Identify which cell holds the provided text, then report its (X, Y) central coordinate. 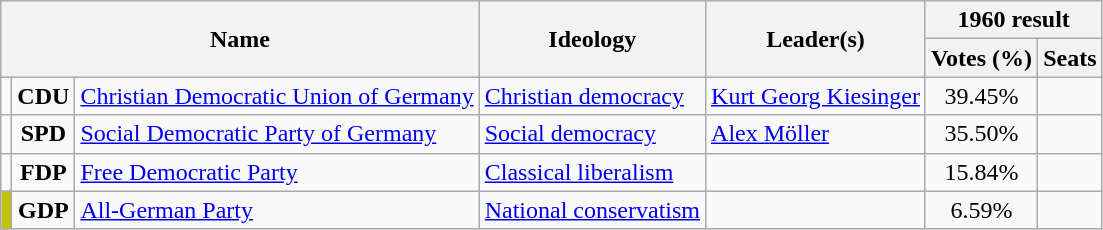
Alex Möller (816, 134)
Free Democratic Party (277, 172)
Ideology (592, 39)
Votes (%) (981, 58)
Seats (1070, 58)
Kurt Georg Kiesinger (816, 96)
Leader(s) (816, 39)
1960 result (1014, 20)
6.59% (981, 210)
Christian democracy (592, 96)
35.50% (981, 134)
Classical liberalism (592, 172)
Social democracy (592, 134)
15.84% (981, 172)
FDP (44, 172)
CDU (44, 96)
GDP (44, 210)
39.45% (981, 96)
Name (240, 39)
Social Democratic Party of Germany (277, 134)
SPD (44, 134)
National conservatism (592, 210)
All-German Party (277, 210)
Christian Democratic Union of Germany (277, 96)
